Detect which cell encompasses the target text, then output its [X, Y] center coordinate. 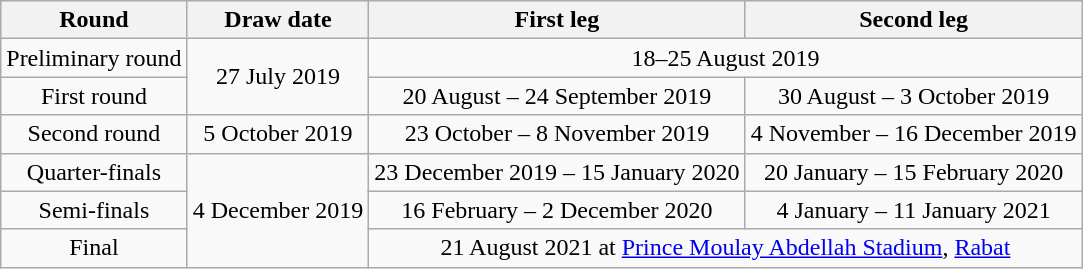
Second leg [914, 20]
21 August 2021 at Prince Moulay Abdellah Stadium, Rabat [726, 248]
Draw date [278, 20]
Quarter-finals [94, 172]
Final [94, 248]
16 February – 2 December 2020 [557, 210]
Semi-finals [94, 210]
30 August – 3 October 2019 [914, 96]
5 October 2019 [278, 134]
4 December 2019 [278, 210]
4 November – 16 December 2019 [914, 134]
23 December 2019 – 15 January 2020 [557, 172]
20 August – 24 September 2019 [557, 96]
18–25 August 2019 [726, 58]
4 January – 11 January 2021 [914, 210]
27 July 2019 [278, 77]
First round [94, 96]
First leg [557, 20]
Second round [94, 134]
Preliminary round [94, 58]
20 January – 15 February 2020 [914, 172]
Round [94, 20]
23 October – 8 November 2019 [557, 134]
